Extract the [x, y] coordinate from the center of the cell holding the provided text.  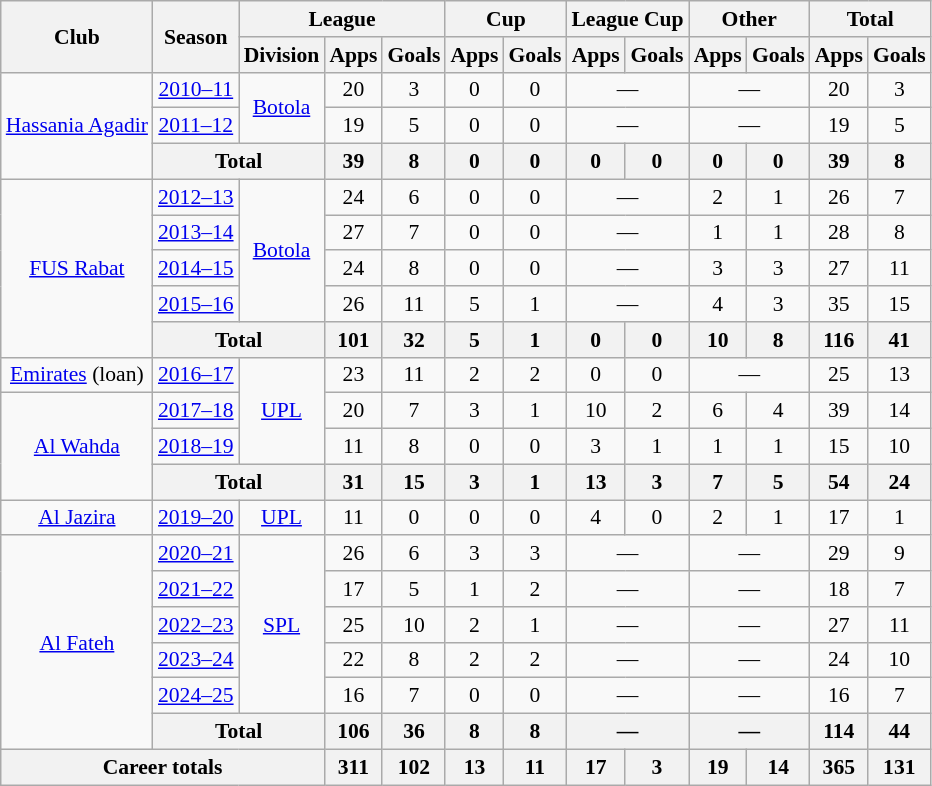
2023–24 [196, 660]
League [342, 19]
Club [77, 36]
2015–16 [196, 304]
365 [839, 767]
131 [900, 767]
18 [839, 589]
2018–19 [196, 447]
2012–13 [196, 197]
Emirates (loan) [77, 375]
Season [196, 36]
2017–18 [196, 411]
Al Wahda [77, 446]
2019–20 [196, 518]
2022–23 [196, 625]
Al Jazira [77, 518]
Division [282, 55]
23 [353, 375]
2024–25 [196, 696]
36 [414, 732]
311 [353, 767]
35 [839, 304]
31 [353, 482]
28 [839, 233]
2010–11 [196, 90]
2014–15 [196, 269]
SPL [282, 625]
Hassania Agadir [77, 126]
Career totals [163, 767]
101 [353, 340]
FUS Rabat [77, 268]
29 [839, 554]
9 [900, 554]
League Cup [627, 19]
22 [353, 660]
2021–22 [196, 589]
41 [900, 340]
54 [839, 482]
114 [839, 732]
102 [414, 767]
2013–14 [196, 233]
32 [414, 340]
Cup [506, 19]
Other [750, 19]
2016–17 [196, 375]
106 [353, 732]
116 [839, 340]
44 [900, 732]
Al Fateh [77, 643]
2020–21 [196, 554]
2011–12 [196, 126]
